Return the (x, y) coordinate for the center point of the cell that contains the specified text.  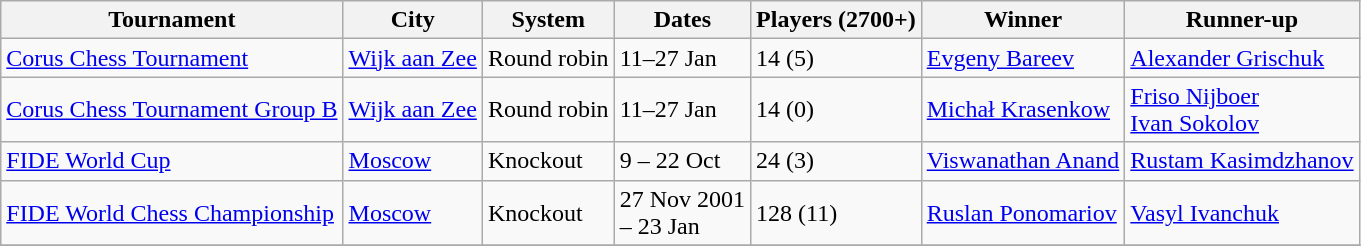
Corus Chess Tournament (172, 58)
Winner (1023, 20)
24 (3) (836, 161)
14 (0) (836, 110)
9 – 22 Oct (682, 161)
Players (2700+) (836, 20)
128 (11) (836, 212)
Viswanathan Anand (1023, 161)
Michał Krasenkow (1023, 110)
Ruslan Ponomariov (1023, 212)
FIDE World Chess Championship (172, 212)
FIDE World Cup (172, 161)
Dates (682, 20)
27 Nov 2001 – 23 Jan (682, 212)
Alexander Grischuk (1242, 58)
Runner-up (1242, 20)
Friso Nijboer Ivan Sokolov (1242, 110)
System (548, 20)
Vasyl Ivanchuk (1242, 212)
Evgeny Bareev (1023, 58)
14 (5) (836, 58)
City (412, 20)
Tournament (172, 20)
Rustam Kasimdzhanov (1242, 161)
Corus Chess Tournament Group B (172, 110)
